From the cell containing the given text, extract its center point as [X, Y] coordinate. 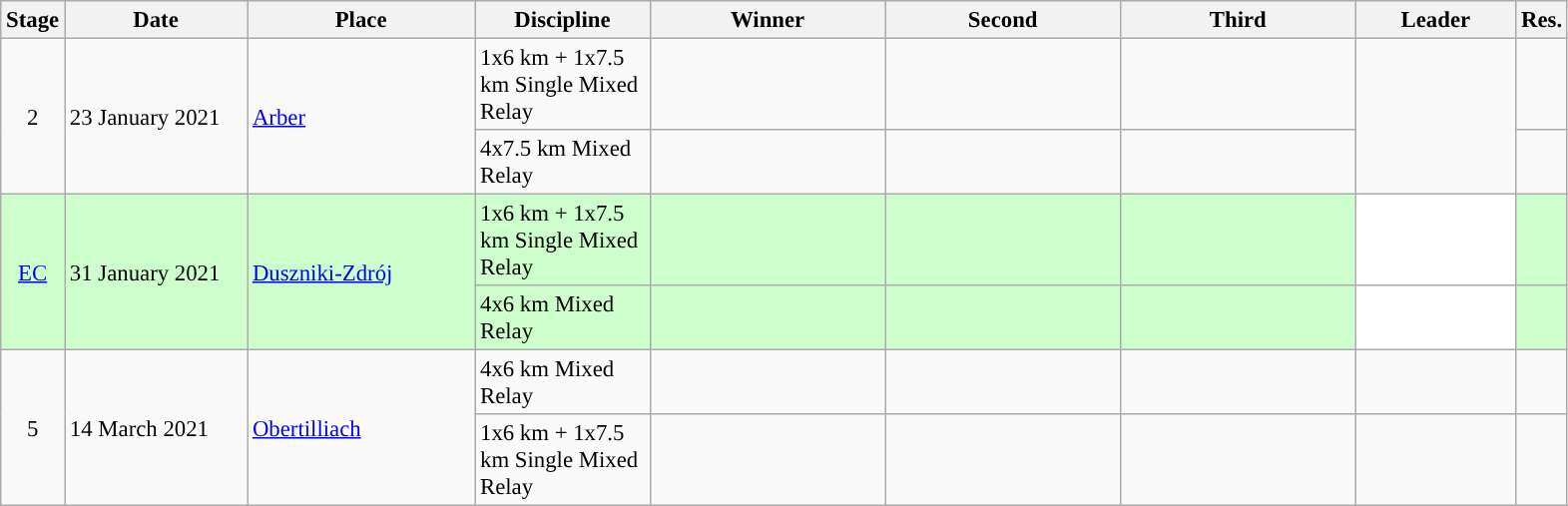
Leader [1435, 20]
Res. [1542, 20]
EC [33, 272]
Duszniki-Zdrój [361, 272]
Obertilliach [361, 428]
Date [156, 20]
31 January 2021 [156, 272]
Third [1238, 20]
14 March 2021 [156, 428]
4x7.5 km Mixed Relay [563, 162]
23 January 2021 [156, 117]
Discipline [563, 20]
Second [1003, 20]
2 [33, 117]
Place [361, 20]
5 [33, 428]
Stage [33, 20]
Winner [768, 20]
Arber [361, 117]
